Capture the cell that displays the provided text and extract its (x, y) central coordinate. 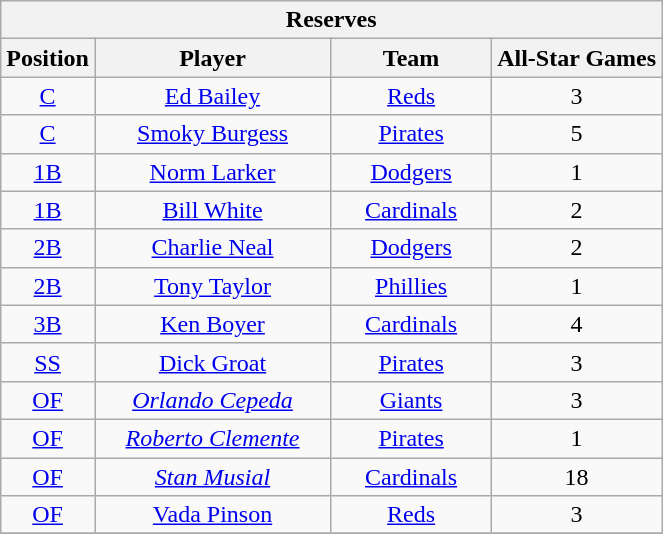
Position (48, 58)
5 (577, 134)
Orlando Cepeda (212, 400)
Charlie Neal (212, 248)
Tony Taylor (212, 286)
All-Star Games (577, 58)
Roberto Clemente (212, 438)
Dick Groat (212, 362)
Team (412, 58)
Smoky Burgess (212, 134)
Giants (412, 400)
Ed Bailey (212, 96)
Bill White (212, 210)
Phillies (412, 286)
3B (48, 324)
Ken Boyer (212, 324)
Norm Larker (212, 172)
Vada Pinson (212, 515)
Player (212, 58)
Stan Musial (212, 477)
18 (577, 477)
4 (577, 324)
Reserves (332, 20)
SS (48, 362)
